Capture the cell that displays the provided text and extract its [X, Y] central coordinate. 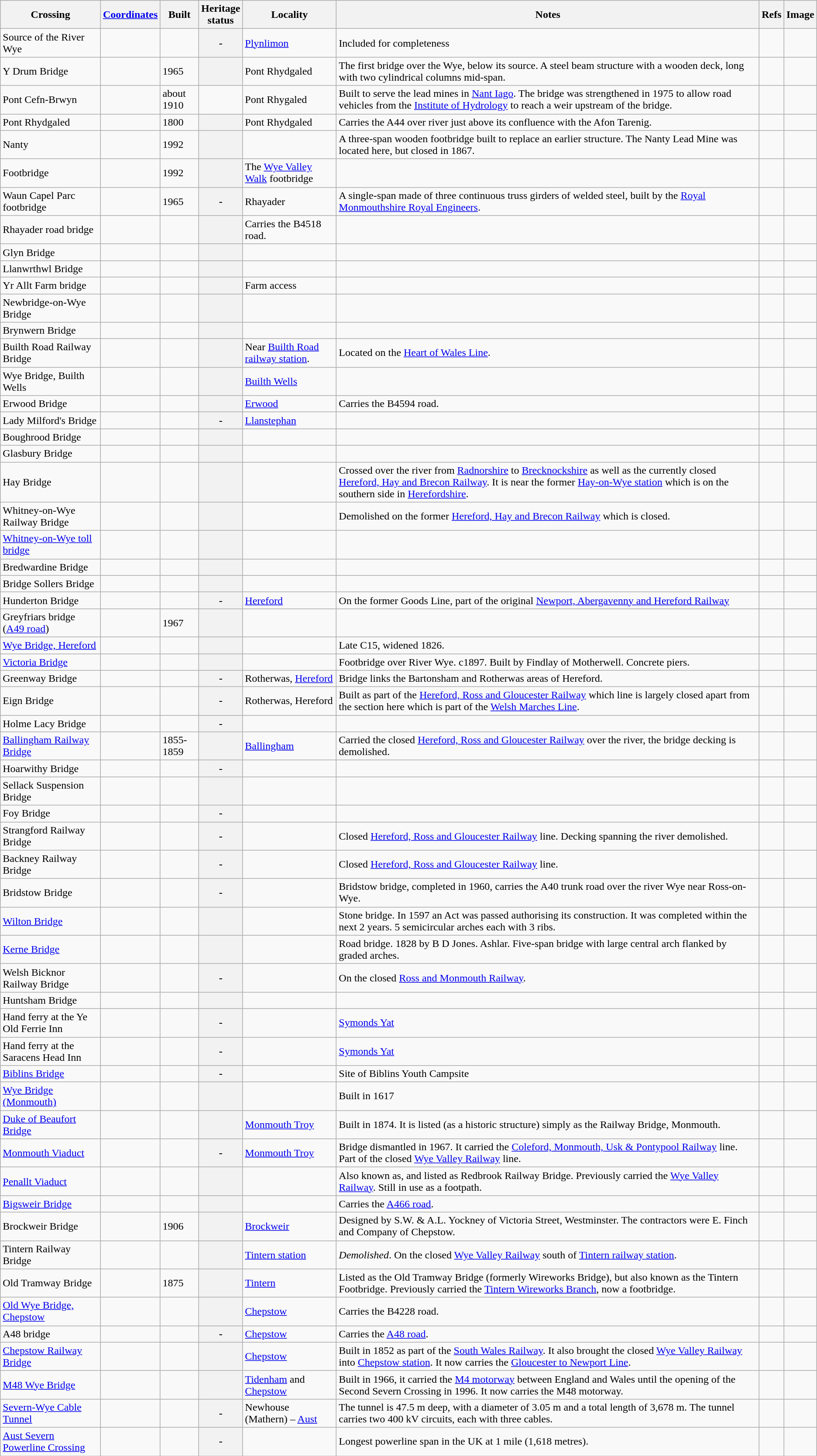
Heritagestatus [220, 15]
Chepstow Railway Bridge [51, 1357]
Included for completeness [548, 43]
Bridstow bridge, completed in 1960, carries the A40 trunk road over the river Wye near Ross-on-Wye. [548, 892]
Tidenham and Chepstow [290, 1384]
Also known as, and listed as Redbrook Railway Bridge. Previously carried the Wye Valley Railway. Still in use as a footpath. [548, 1181]
Demolished on the former Hereford, Hay and Brecon Railway which is closed. [548, 516]
Glyn Bridge [51, 252]
Llanwrthwl Bridge [51, 269]
Holme Lacy Bridge [51, 724]
Old Wye Bridge, Chepstow [51, 1311]
A single-span made of three continuous truss girders of welded steel, built by the Royal Monmouthshire Royal Engineers. [548, 202]
1875 [180, 1283]
Ballingham [290, 746]
Tintern station [290, 1254]
Carries the A48 road. [548, 1334]
M48 Wye Bridge [51, 1384]
Greyfriars bridge (A49 road) [51, 623]
Hoarwithy Bridge [51, 769]
Greenway Bridge [51, 679]
1967 [180, 623]
Strangford Railway Bridge [51, 836]
Hand ferry at the Ye Old Ferrie Inn [51, 1022]
Locality [290, 15]
Built [180, 15]
Coordinates [130, 15]
Waun Capel Parc footbridge [51, 202]
A48 bridge [51, 1334]
Severn-Wye Cable Tunnel [51, 1413]
Foy Bridge [51, 813]
Yr Allt Farm bridge [51, 285]
Farm access [290, 285]
Source of the River Wye [51, 43]
Y Drum Bridge [51, 72]
Hunderton Bridge [51, 600]
Newbridge-on-Wye Bridge [51, 308]
Victoria Bridge [51, 662]
Designed by S.W. & A.L. Yockney of Victoria Street, Westminster. The contractors were E. Finch and Company of Chepstow. [548, 1227]
Plynlimon [290, 43]
1906 [180, 1227]
A three-span wooden footbridge built to replace an earlier structure. The Nanty Lead Mine was located here, but closed in 1867. [548, 145]
Rhayader road bridge [51, 229]
Wye Bridge, Builth Wells [51, 381]
Aust Severn Powerline Crossing [51, 1441]
Footbridge over River Wye. c1897. Built by Findlay of Motherwell. Concrete piers. [548, 662]
Demolished. On the closed Wye Valley Railway south of Tintern railway station. [548, 1254]
Bridge dismantled in 1967. It carried the Coleford, Monmouth, Usk & Pontypool Railway line. Part of the closed Wye Valley Railway line. [548, 1153]
Backney Railway Bridge [51, 865]
Welsh Bicknor Railway Bridge [51, 978]
Kerne Bridge [51, 949]
Built in 1617 [548, 1097]
On the former Goods Line, part of the original Newport, Abergavenny and Hereford Railway [548, 600]
Closed Hereford, Ross and Gloucester Railway line. [548, 865]
Wilton Bridge [51, 921]
Wye Bridge (Monmouth) [51, 1097]
Erwood [290, 404]
Carries the B4518 road. [290, 229]
Brockweir [290, 1227]
Hereford [290, 600]
Near Builth Road railway station. [290, 353]
Bridge links the Bartonsham and Rotherwas areas of Hereford. [548, 679]
Crossing [51, 15]
Builth Road Railway Bridge [51, 353]
about 1910 [180, 99]
Boughrood Bridge [51, 437]
Ballingham Railway Bridge [51, 746]
Glasbury Bridge [51, 454]
Image [800, 15]
Longest powerline span in the UK at 1 mile (1,618 metres). [548, 1441]
Brynwern Bridge [51, 331]
Huntsham Bridge [51, 1000]
Built in 1874. It is listed (as a historic structure) simply as the Railway Bridge, Monmouth. [548, 1124]
Closed Hereford, Ross and Gloucester Railway line. Decking spanning the river demolished. [548, 836]
The first bridge over the Wye, below its source. A steel beam structure with a wooden deck, long with two cylindrical columns mid-span. [548, 72]
Nanty [51, 145]
On the closed Ross and Monmouth Railway. [548, 978]
Carries the B4228 road. [548, 1311]
Bridge Sollers Bridge [51, 584]
Notes [548, 15]
Carried the closed Hereford, Ross and Gloucester Railway over the river, the bridge decking is demolished. [548, 746]
Old Tramway Bridge [51, 1283]
Located on the Heart of Wales Line. [548, 353]
Pont Cefn-Brwyn [51, 99]
Llanstephan [290, 420]
Wye Bridge, Hereford [51, 645]
Carries the B4594 road. [548, 404]
Brockweir Bridge [51, 1227]
The tunnel is 47.5 m deep, with a diameter of 3.05 m and a total length of 3,678 m. The tunnel carries two 400 kV circuits, each with three cables. [548, 1413]
Footbridge [51, 173]
Site of Biblins Youth Campsite [548, 1074]
Bredwardine Bridge [51, 567]
Hand ferry at the Saracens Head Inn [51, 1051]
1855-1859 [180, 746]
Rhayader [290, 202]
Erwood Bridge [51, 404]
Penallt Viaduct [51, 1181]
Tintern Railway Bridge [51, 1254]
Late C15, widened 1826. [548, 645]
Bigsweir Bridge [51, 1204]
Road bridge. 1828 by B D Jones. Ashlar. Five-span bridge with large central arch flanked by graded arches. [548, 949]
Whitney-on-Wye toll bridge [51, 544]
Lady Milford's Bridge [51, 420]
The Wye Valley Walk footbridge [290, 173]
Duke of Beaufort Bridge [51, 1124]
Carries the A44 over river just above its confluence with the Afon Tarenig. [548, 122]
Hay Bridge [51, 482]
Newhouse (Mathern) – Aust [290, 1413]
Monmouth Viaduct [51, 1153]
Whitney-on-Wye Railway Bridge [51, 516]
Carries the A466 road. [548, 1204]
Pont Rhygaled [290, 99]
Sellack Suspension Bridge [51, 791]
Bridstow Bridge [51, 892]
Eign Bridge [51, 701]
Biblins Bridge [51, 1074]
Tintern [290, 1283]
1800 [180, 122]
Refs [772, 15]
Builth Wells [290, 381]
